From the cell containing the given text, extract its center point as (x, y) coordinate. 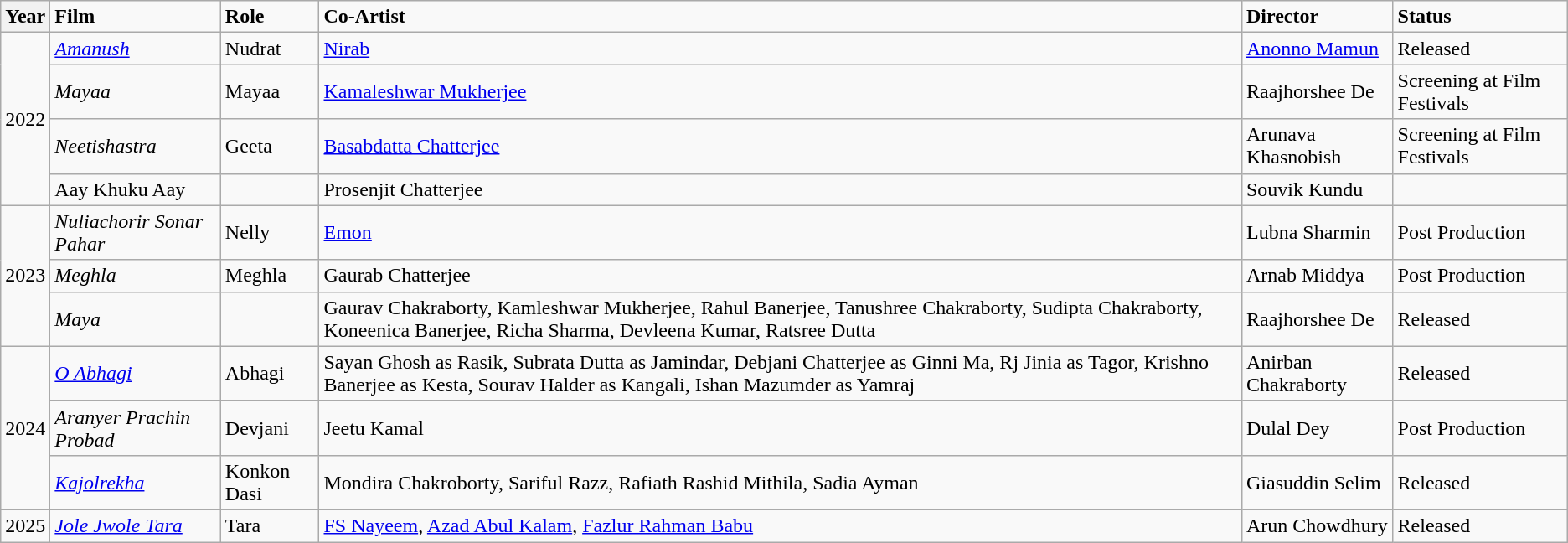
Film (136, 17)
Konkon Dasi (270, 483)
Tara (270, 525)
Arun Chowdhury (1317, 525)
Giasuddin Selim (1317, 483)
Kajolrekha (136, 483)
Neetishastra (136, 146)
Aranyer Prachin Probad (136, 427)
Co-Artist (781, 17)
FS Nayeem, Azad Abul Kalam, Fazlur Rahman Babu (781, 525)
Dulal Dey (1317, 427)
Jeetu Kamal (781, 427)
Souvik Kundu (1317, 189)
2022 (25, 119)
Geeta (270, 146)
Jole Jwole Tara (136, 525)
Arunava Khasnobish (1317, 146)
2023 (25, 276)
Status (1480, 17)
2024 (25, 427)
Director (1317, 17)
Maya (136, 318)
Basabdatta Chatterjee (781, 146)
Arnab Middya (1317, 276)
Amanush (136, 49)
Kamaleshwar Mukherjee (781, 92)
Anonno Mamun (1317, 49)
Nirab (781, 49)
2025 (25, 525)
Aay Khuku Aay (136, 189)
Emon (781, 233)
O Abhagi (136, 374)
Anirban Chakraborty (1317, 374)
Prosenjit Chatterjee (781, 189)
Lubna Sharmin (1317, 233)
Gaurab Chatterjee (781, 276)
Year (25, 17)
Abhagi (270, 374)
Devjani (270, 427)
Mondira Chakroborty, Sariful Razz, Rafiath Rashid Mithila, Sadia Ayman (781, 483)
Nudrat (270, 49)
Role (270, 17)
Nelly (270, 233)
Nuliachorir Sonar Pahar (136, 233)
